Provide the [x, y] coordinate of the cell's center where the given text is located.  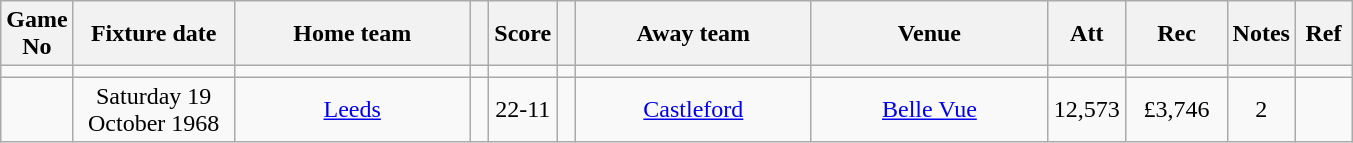
Notes [1261, 34]
Home team [352, 34]
Saturday 19 October 1968 [154, 110]
Venue [929, 34]
Score [523, 34]
Castleford [693, 110]
Belle Vue [929, 110]
£3,746 [1176, 110]
2 [1261, 110]
12,573 [1086, 110]
Att [1086, 34]
Away team [693, 34]
Leeds [352, 110]
Fixture date [154, 34]
Ref [1323, 34]
22-11 [523, 110]
Rec [1176, 34]
Game No [37, 34]
